From the cell containing the given text, extract its center point as [x, y] coordinate. 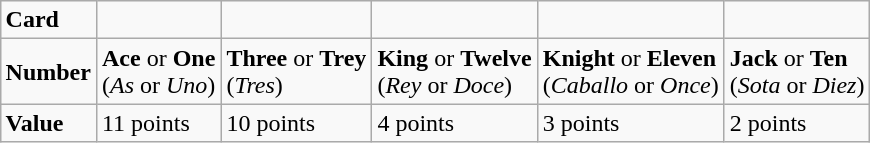
Three or Trey(Tres) [296, 72]
2 points [797, 123]
11 points [158, 123]
Knight or Eleven(Caballo or Once) [630, 72]
Jack or Ten(Sota or Diez) [797, 72]
4 points [454, 123]
Number [48, 72]
Value [48, 123]
Card [48, 20]
10 points [296, 123]
3 points [630, 123]
King or Twelve(Rey or Doce) [454, 72]
Ace or One(As or Uno) [158, 72]
